For the text-containing cell, return its midpoint in [X, Y] coordinate format. 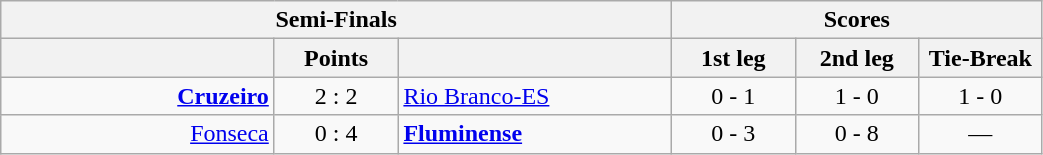
Tie-Break [981, 58]
Fluminense [535, 134]
Points [336, 58]
Scores [856, 20]
0 - 1 [733, 96]
0 : 4 [336, 134]
— [981, 134]
0 - 8 [857, 134]
Cruzeiro [138, 96]
2nd leg [857, 58]
2 : 2 [336, 96]
0 - 3 [733, 134]
1st leg [733, 58]
Semi-Finals [336, 20]
Rio Branco-ES [535, 96]
Fonseca [138, 134]
